Capture the cell that displays the provided text and extract its (X, Y) central coordinate. 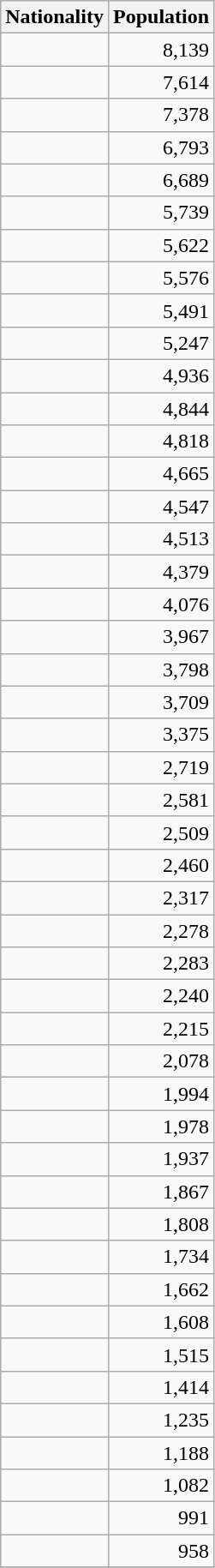
1,662 (161, 1289)
1,937 (161, 1159)
5,622 (161, 245)
2,278 (161, 930)
4,936 (161, 375)
4,818 (161, 442)
1,188 (161, 1453)
2,078 (161, 1061)
2,215 (161, 1029)
2,317 (161, 898)
2,719 (161, 767)
1,734 (161, 1257)
2,509 (161, 832)
4,379 (161, 572)
5,739 (161, 213)
1,808 (161, 1224)
3,967 (161, 637)
2,460 (161, 865)
4,665 (161, 474)
991 (161, 1518)
1,994 (161, 1094)
1,515 (161, 1355)
3,375 (161, 735)
5,491 (161, 310)
7,614 (161, 82)
4,844 (161, 409)
2,283 (161, 964)
7,378 (161, 115)
6,793 (161, 147)
958 (161, 1551)
1,414 (161, 1387)
1,978 (161, 1126)
1,082 (161, 1486)
1,867 (161, 1192)
2,240 (161, 996)
4,076 (161, 604)
3,709 (161, 702)
8,139 (161, 50)
Population (161, 17)
3,798 (161, 670)
1,608 (161, 1322)
5,247 (161, 343)
5,576 (161, 278)
6,689 (161, 180)
4,547 (161, 507)
4,513 (161, 539)
1,235 (161, 1420)
2,581 (161, 800)
Nationality (55, 17)
